Detect which cell encompasses the target text, then output its [X, Y] center coordinate. 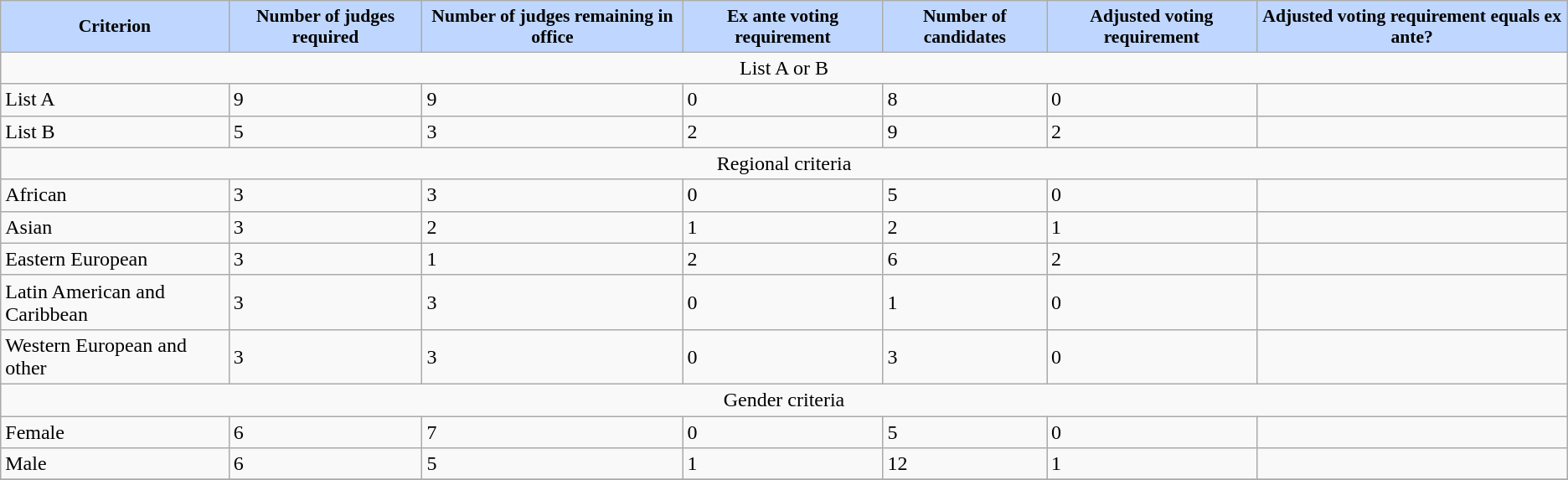
Number of judges required [325, 27]
Number of judges remaining in office [553, 27]
Gender criteria [784, 400]
List A [115, 100]
African [115, 195]
8 [965, 100]
Criterion [115, 27]
Asian [115, 227]
12 [965, 464]
7 [553, 431]
Regional criteria [784, 163]
Adjusted voting requirement equals ex ante? [1412, 27]
Female [115, 431]
Number of candidates [965, 27]
Eastern European [115, 259]
List A or B [784, 68]
Adjusted voting requirement [1153, 27]
Latin American and Caribbean [115, 302]
Male [115, 464]
Ex ante voting requirement [782, 27]
Western European and other [115, 357]
List B [115, 132]
